Detect which cell encompasses the target text, then output its (X, Y) center coordinate. 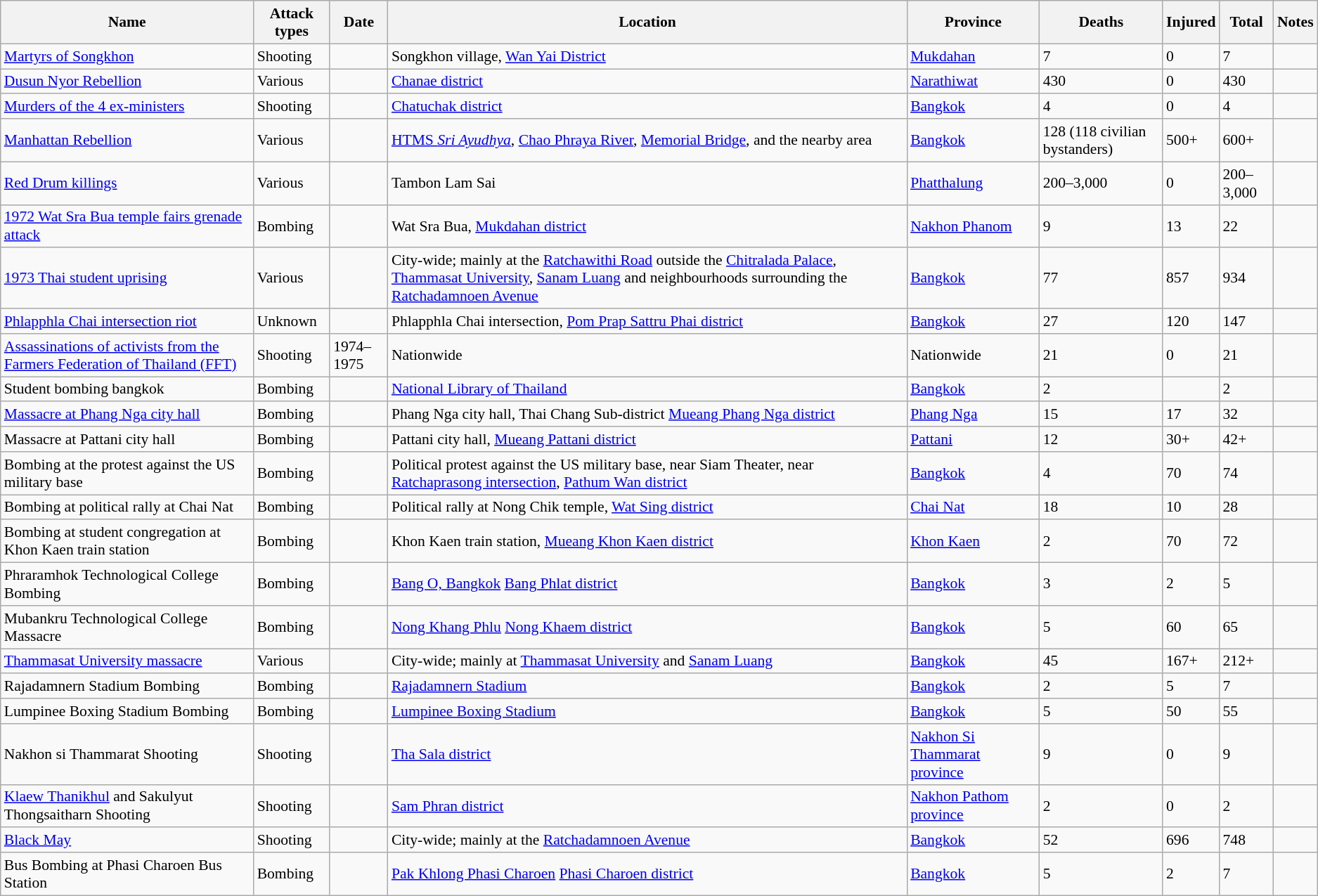
18 (1101, 507)
Klaew Thanikhul and Sakulyut Thongsaitharn Shooting (127, 805)
Khon Kaen train station, Mueang Khon Kaen district (647, 541)
128 (118 civilian bystanders) (1101, 141)
Massacre at Phang Nga city hall (127, 415)
Lumpinee Boxing Stadium (647, 711)
Manhattan Rebellion (127, 141)
15 (1101, 415)
30+ (1191, 439)
Nakhon Phanom (973, 226)
696 (1191, 840)
120 (1191, 321)
Martyrs of Songkhon (127, 56)
Assassinations of activists from the Farmers Federation of Thailand (FFT) (127, 356)
Tha Sala district (647, 755)
HTMS Sri Ayudhya, Chao Phraya River, Memorial Bridge, and the nearby area (647, 141)
Nakhon Si Thammarat province (973, 755)
10 (1191, 507)
167+ (1191, 661)
Deaths (1101, 22)
Nakhon Pathom province (973, 805)
Bombing at the protest against the US military base (127, 474)
Massacre at Pattani city hall (127, 439)
212+ (1247, 661)
17 (1191, 415)
Phlapphla Chai intersection riot (127, 321)
Black May (127, 840)
City-wide; mainly at Thammasat University and Sanam Luang (647, 661)
Sam Phran district (647, 805)
Bombing at student congregation at Khon Kaen train station (127, 541)
50 (1191, 711)
3 (1101, 585)
Dusun Nyor Rebellion (127, 82)
22 (1247, 226)
Tambon Lam Sai (647, 183)
12 (1101, 439)
Phang Nga (973, 415)
Nong Khang Phlu Nong Khaem district (647, 627)
Nakhon si Thammarat Shooting (127, 755)
147 (1247, 321)
Songkhon village, Wan Yai District (647, 56)
748 (1247, 840)
1974–1975 (358, 356)
Chanae district (647, 82)
42+ (1247, 439)
Phatthalung (973, 183)
Total (1247, 22)
Thammasat University massacre (127, 661)
Mukdahan (973, 56)
Unknown (292, 321)
Name (127, 22)
55 (1247, 711)
Date (358, 22)
Pak Khlong Phasi Charoen Phasi Charoen district (647, 874)
Rajadamnern Stadium Bombing (127, 687)
500+ (1191, 141)
National Library of Thailand (647, 389)
Political rally at Nong Chik temple, Wat Sing district (647, 507)
Student bombing bangkok (127, 389)
13 (1191, 226)
Location (647, 22)
32 (1247, 415)
857 (1191, 278)
Attack types (292, 22)
Rajadamnern Stadium (647, 687)
Murders of the 4 ex-ministers (127, 107)
Wat Sra Bua, Mukdahan district (647, 226)
27 (1101, 321)
Bang O, Bangkok Bang Phlat district (647, 585)
Notes (1296, 22)
Pattani city hall, Mueang Pattani district (647, 439)
Injured (1191, 22)
77 (1101, 278)
45 (1101, 661)
Political protest against the US military base, near Siam Theater, near Ratchaprasong intersection, Pathum Wan district (647, 474)
Red Drum killings (127, 183)
Phraramhok Technological College Bombing (127, 585)
Khon Kaen (973, 541)
Phang Nga city hall, Thai Chang Sub-district Mueang Phang Nga district (647, 415)
52 (1101, 840)
600+ (1247, 141)
74 (1247, 474)
934 (1247, 278)
Pattani (973, 439)
Phlapphla Chai intersection, Pom Prap Sattru Phai district (647, 321)
72 (1247, 541)
65 (1247, 627)
Mubankru Technological College Massacre (127, 627)
Bus Bombing at Phasi Charoen Bus Station (127, 874)
Province (973, 22)
Chatuchak district (647, 107)
28 (1247, 507)
Bombing at political rally at Chai Nat (127, 507)
Narathiwat (973, 82)
60 (1191, 627)
City-wide; mainly at the Ratchadamnoen Avenue (647, 840)
Lumpinee Boxing Stadium Bombing (127, 711)
1972 Wat Sra Bua temple fairs grenade attack (127, 226)
1973 Thai student uprising (127, 278)
Chai Nat (973, 507)
